Identify which cell holds the provided text, then report its [X, Y] central coordinate. 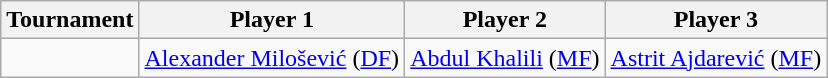
Tournament [70, 20]
Abdul Khalili (MF) [505, 58]
Astrit Ajdarević (MF) [716, 58]
Player 3 [716, 20]
Player 2 [505, 20]
Alexander Milošević (DF) [272, 58]
Player 1 [272, 20]
